For the text-containing cell, return its midpoint in (x, y) coordinate format. 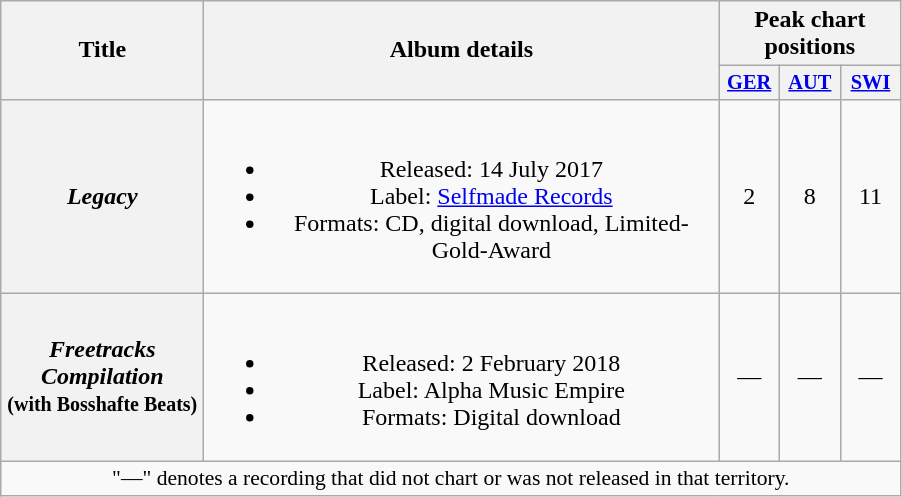
AUT (810, 83)
8 (810, 196)
GER (750, 83)
Released: 14 July 2017Label: Selfmade RecordsFormats: CD, digital download, Limited-Gold-Award (462, 196)
2 (750, 196)
Peak chart positions (810, 34)
Freetracks Compilation(with Bosshafte Beats) (102, 378)
Album details (462, 50)
Released: 2 February 2018Label: Alpha Music EmpireFormats: Digital download (462, 378)
Legacy (102, 196)
Title (102, 50)
SWI (870, 83)
11 (870, 196)
"—" denotes a recording that did not chart or was not released in that territory. (451, 479)
